Determine the (X, Y) coordinate at the center of the cell enclosing the given text.  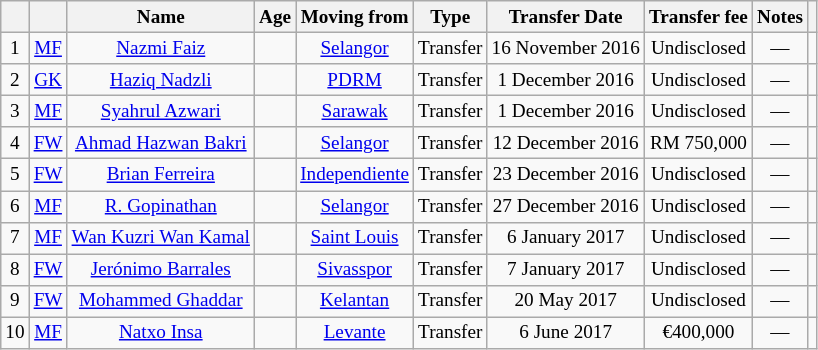
7 (15, 238)
Syahrul Azwari (160, 111)
5 (15, 175)
20 May 2017 (566, 301)
Mohammed Ghaddar (160, 301)
Levante (355, 333)
6 June 2017 (566, 333)
9 (15, 301)
Transfer Date (566, 17)
12 December 2016 (566, 143)
2 (15, 80)
Independiente (355, 175)
16 November 2016 (566, 48)
10 (15, 333)
1 (15, 48)
6 January 2017 (566, 238)
Natxo Insa (160, 333)
Ahmad Hazwan Bakri (160, 143)
Kelantan (355, 301)
27 December 2016 (566, 206)
GK (48, 80)
Moving from (355, 17)
3 (15, 111)
4 (15, 143)
Brian Ferreira (160, 175)
Notes (780, 17)
Sarawak (355, 111)
Name (160, 17)
Jerónimo Barrales (160, 270)
€400,000 (698, 333)
8 (15, 270)
Sivasspor (355, 270)
Nazmi Faiz (160, 48)
Haziq Nadzli (160, 80)
6 (15, 206)
Wan Kuzri Wan Kamal (160, 238)
Age (276, 17)
23 December 2016 (566, 175)
7 January 2017 (566, 270)
Transfer fee (698, 17)
PDRM (355, 80)
Saint Louis (355, 238)
Type (450, 17)
R. Gopinathan (160, 206)
RM 750,000 (698, 143)
